Identify which cell holds the provided text, then report its [x, y] central coordinate. 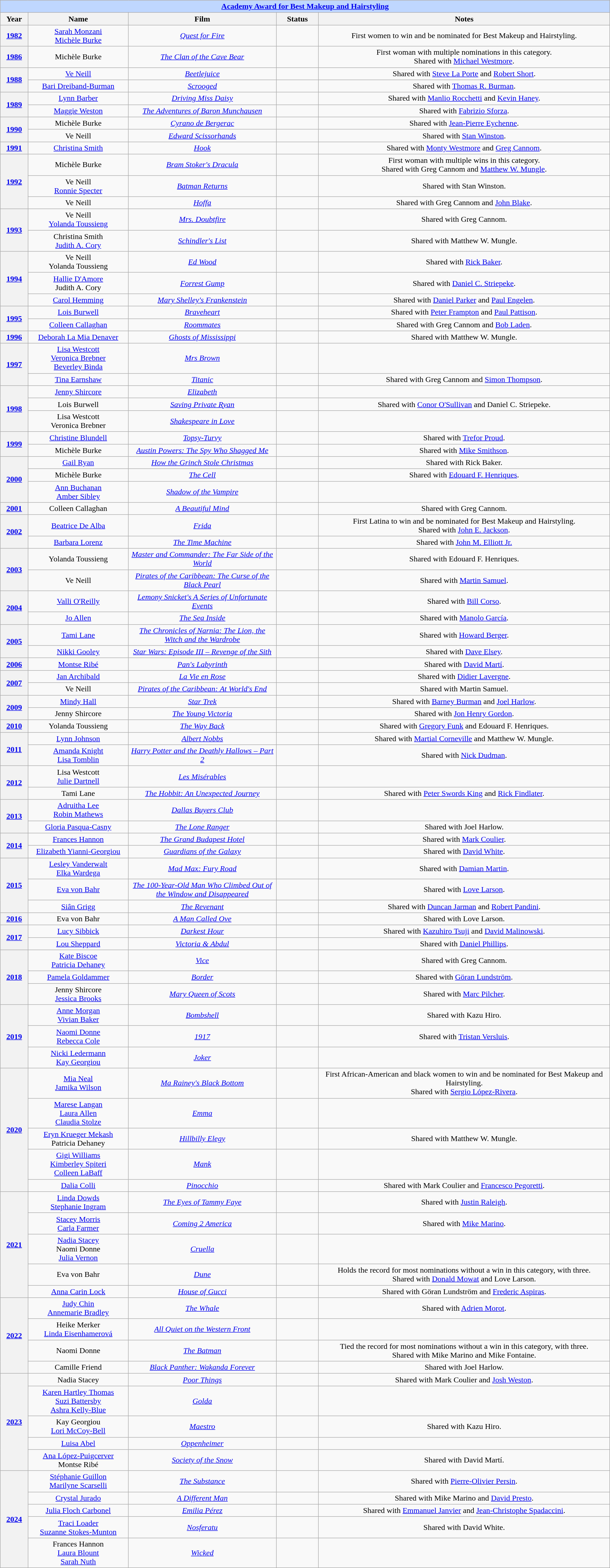
Tied the record for most nominations without a win in this category, with three.Shared with Mike Marino and Mike Fontaine. [464, 1351]
1982 [14, 36]
Shared with Howard Berger. [464, 635]
First woman with multiple nominations in this category.Shared with Michael Westmore. [464, 57]
Frances Hannon [78, 839]
1992 [14, 181]
Harry Potter and the Deathly Hallows – Part 2 [202, 756]
Shared with Mark Coulier. [464, 839]
Society of the Snow [202, 1460]
Austin Powers: The Spy Who Shagged Me [202, 450]
Shared with Thomas R. Burman. [464, 86]
Film [202, 19]
Shared with John M. Elliott Jr. [464, 542]
Shared with Greg Cannom and John Blake. [464, 203]
Montse Ribé [78, 664]
Frances HannonLaura BlountSarah Nuth [78, 1553]
Darkest Hour [202, 931]
Shared with Bill Corso. [464, 601]
Lynn Johnson [78, 739]
Mrs Brown [202, 358]
Shadow of the Vampire [202, 492]
1986 [14, 57]
The Eyes of Tammy Faye [202, 1202]
Shared with Göran Lundström and Frederic Aspiras. [464, 1291]
Wicked [202, 1553]
Mia NealJamika Wilson [78, 1083]
A Man Called Ove [202, 919]
Gigi WilliamsKimberley SpiteriColleen LaBaff [78, 1164]
Bari Dreiband-Burman [78, 86]
Kate BiscoePatricia Dehaney [78, 961]
The Time Machine [202, 542]
Hallie D'AmoreJudith A. Cory [78, 283]
2002 [14, 531]
Shared with Mike Smithson. [464, 450]
Les Misérables [202, 776]
1996 [14, 337]
Black Panther: Wakanda Forever [202, 1367]
House of Gucci [202, 1291]
Gloria Pasqua-Casny [78, 827]
Nadia Stacey [78, 1380]
Shared with Pierre-Olivier Persin. [464, 1481]
Lisa WestcottVeronica Brebner [78, 421]
1995 [14, 318]
Christina SmithJudith A. Cory [78, 241]
Elizabeth Yianni-Georgiou [78, 852]
Nosferatu [202, 1527]
1994 [14, 279]
The Whale [202, 1308]
2023 [14, 1422]
Shared with Dave Elsey. [464, 652]
Hoffa [202, 203]
Driving Miss Daisy [202, 98]
2009 [14, 707]
Stacey MorrisCarla Farmer [78, 1223]
Luisa Abel [78, 1443]
Carol Hemming [78, 300]
Deborah La Mia Denaver [78, 337]
Shared with Emmanuel Janvier and Jean-Christophe Spadaccini. [464, 1510]
Academy Award for Best Makeup and Hairstyling [305, 7]
Jo Allen [78, 618]
Pirates of the Caribbean: At World's End [202, 689]
Linda DowdsStephanie Ingram [78, 1202]
Vice [202, 961]
The 100-Year-Old Man Who Climbed Out of the Window and Disappeared [202, 890]
Shared with Marc Pilcher. [464, 994]
Frida [202, 526]
Star Trek [202, 701]
Shared with Gregory Funk and Edouard F. Henriques. [464, 726]
Shared with Peter Swords King and Rick Findlater. [464, 793]
A Beautiful Mind [202, 509]
First woman with multiple wins in this category.Shared with Greg Cannom and Matthew W. Mungle. [464, 165]
Ed Wood [202, 262]
Name [78, 19]
Shared with Manlio Rocchetti and Kevin Haney. [464, 98]
2019 [14, 1036]
Forrest Gump [202, 283]
Crystal Jurado [78, 1498]
2011 [14, 749]
Shared with Barney Burman and Joel Harlow. [464, 701]
Shared with Greg Cannom and Simon Thompson. [464, 379]
Sarah MonzaniMichèle Burke [78, 36]
La Vie en Rose [202, 676]
The Sea Inside [202, 618]
Scrooged [202, 86]
How the Grinch Stole Christmas [202, 463]
Shared with Kazuhiro Tsuji and David Malinowski. [464, 931]
2015 [14, 885]
Shared with Justin Raleigh. [464, 1202]
The Grand Budapest Hotel [202, 839]
1988 [14, 80]
Stéphanie GuillonMarilyne Scarselli [78, 1481]
2014 [14, 845]
Ma Rainey's Black Bottom [202, 1083]
Nicki LedermannKay Georgiou [78, 1058]
Pan's Labyrinth [202, 664]
Lisa WestcottJulie Dartnell [78, 776]
A Different Man [202, 1498]
Shared with Fabrizio Sforza. [464, 111]
The Cell [202, 475]
Naomi Donne [78, 1351]
Oppenheimer [202, 1443]
Mary Shelley's Frankenstein [202, 300]
1989 [14, 105]
Shared with Steve La Porte and Robert Short. [464, 74]
Shared with Tristan Versluis. [464, 1036]
Lemony Snicket's A Series of Unfortunate Events [202, 601]
Anna Carin Lock [78, 1291]
Shared with Martial Corneville and Matthew W. Mungle. [464, 739]
2001 [14, 509]
1998 [14, 408]
Roommates [202, 325]
2000 [14, 479]
Traci LoaderSuzanne Stokes-Munton [78, 1527]
Bram Stoker's Dracula [202, 165]
Elizabeth [202, 392]
Coming 2 America [202, 1223]
Pinocchio [202, 1185]
Shared with Duncan Jarman and Robert Pandini. [464, 906]
2021 [14, 1245]
Edward Scissorhands [202, 135]
2024 [14, 1519]
1990 [14, 129]
Golda [202, 1401]
Adruitha LeeRobin Mathews [78, 810]
Camille Friend [78, 1367]
Christina Smith [78, 148]
Dallas Buyers Club [202, 810]
2005 [14, 641]
2017 [14, 937]
Status [298, 19]
The Clan of the Cave Bear [202, 57]
Beetlejuice [202, 74]
Mary Queen of Scots [202, 994]
Maggie Weston [78, 111]
Beatrice De Alba [78, 526]
2006 [14, 664]
Mindy Hall [78, 701]
Shared with Damian Martin. [464, 868]
Judy ChinAnnemarie Bradley [78, 1308]
The Batman [202, 1351]
Maestro [202, 1426]
2003 [14, 570]
2018 [14, 977]
Schindler's List [202, 241]
Lynn Barber [78, 98]
Valli O'Reilly [78, 601]
Notes [464, 19]
Cruella [202, 1249]
Lisa WestcottVeronica BrebnerBeverley Binda [78, 358]
Julia Floch Carbonel [78, 1510]
Hook [202, 148]
Emilia Pérez [202, 1510]
Emma [202, 1113]
1999 [14, 444]
Shared with Daniel Parker and Paul Engelen. [464, 300]
Shared with Göran Lundström. [464, 977]
The Way Back [202, 726]
Master and Commander: The Far Side of the World [202, 559]
Jan Archibald [78, 676]
Star Wars: Episode III – Revenge of the Sith [202, 652]
The Substance [202, 1481]
Naomi DonneRebecca Cole [78, 1036]
Nadia StaceyNaomi DonneJulia Vernon [78, 1249]
Holds the record for most nominations without a win in this category, with three.Shared with Donald Mowat and Love Larson. [464, 1275]
The Hobbit: An Unexpected Journey [202, 793]
Topsy-Turvy [202, 438]
Lesley VanderwaltElka Wardega [78, 868]
Titanic [202, 379]
Braveheart [202, 312]
1991 [14, 148]
Shared with Greg Cannom and Bob Laden. [464, 325]
1993 [14, 230]
1997 [14, 364]
Lou Sheppard [78, 943]
Barbara Lorenz [78, 542]
Kay GeorgiouLori McCoy-Bell [78, 1426]
Shared with Jon Henry Gordon. [464, 714]
Amanda KnightLisa Tomblin [78, 756]
The Chronicles of Narnia: The Lion, the Witch and the Wardrobe [202, 635]
Shared with Nick Dudman. [464, 756]
Ghosts of Mississippi [202, 337]
2010 [14, 726]
Shared with Mark Coulier and Josh Weston. [464, 1380]
Tina Earnshaw [78, 379]
Nikki Gooley [78, 652]
Victoria & Abdul [202, 943]
Shared with Peter Frampton and Paul Pattison. [464, 312]
1917 [202, 1036]
Shared with Trefor Proud. [464, 438]
Mad Max: Fury Road [202, 868]
First Latina to win and be nominated for Best Makeup and Hairstyling.Shared with John E. Jackson. [464, 526]
Bombshell [202, 1015]
Christine Blundell [78, 438]
Anne MorganVivian Baker [78, 1015]
2013 [14, 816]
2007 [14, 683]
Joker [202, 1058]
Shared with Daniel Phillips. [464, 943]
Batman Returns [202, 186]
Gail Ryan [78, 463]
Albert Nobbs [202, 739]
Shared with Mike Marino and David Presto. [464, 1498]
Hillbilly Elegy [202, 1138]
2022 [14, 1336]
Quest for Fire [202, 36]
Eryn Krueger MekashPatricia Dehaney [78, 1138]
Border [202, 977]
Shared with Daniel C. Striepeke. [464, 283]
Marese LanganLaura AllenClaudia Stolze [78, 1113]
Dalia Colli [78, 1185]
Mrs. Doubtfire [202, 219]
The Young Victoria [202, 714]
Shared with Monty Westmore and Greg Cannom. [464, 148]
Shared with Manolo García. [464, 618]
First African-American and black women to win and be nominated for Best Makeup and Hairstyling.Shared with Sergio López-Rivera. [464, 1083]
Year [14, 19]
Shared with Adrien Morot. [464, 1308]
Shared with Jean-Pierre Eychenne. [464, 123]
First women to win and be nominated for Best Makeup and Hairstyling. [464, 36]
Saving Private Ryan [202, 404]
Shared with Mike Marino. [464, 1223]
Shared with Mark Coulier and Francesco Pegoretti. [464, 1185]
2020 [14, 1130]
Cyrano de Bergerac [202, 123]
Lucy Sibbick [78, 931]
Ann BuchananAmber Sibley [78, 492]
The Lone Ranger [202, 827]
The Revenant [202, 906]
2016 [14, 919]
Dune [202, 1275]
Mank [202, 1164]
Siân Grigg [78, 906]
Shared with Conor O'Sullivan and Daniel C. Striepeke. [464, 404]
Pamela Goldammer [78, 977]
Poor Things [202, 1380]
2004 [14, 608]
Jenny ShircoreJessica Brooks [78, 994]
All Quiet on the Western Front [202, 1329]
Heike MerkerLinda Eisenhamerová [78, 1329]
Ana López-PuigcerverMontse Ribé [78, 1460]
The Adventures of Baron Munchausen [202, 111]
Pirates of the Caribbean: The Curse of the Black Pearl [202, 580]
Guardians of the Galaxy [202, 852]
Ve NeillRonnie Specter [78, 186]
Shakespeare in Love [202, 421]
Karen Hartley ThomasSuzi BattersbyAshra Kelly-Blue [78, 1401]
2012 [14, 783]
Shared with Didier Lavergne. [464, 676]
